Find where the given text appears and provide that cell's center as [X, Y] coordinate. 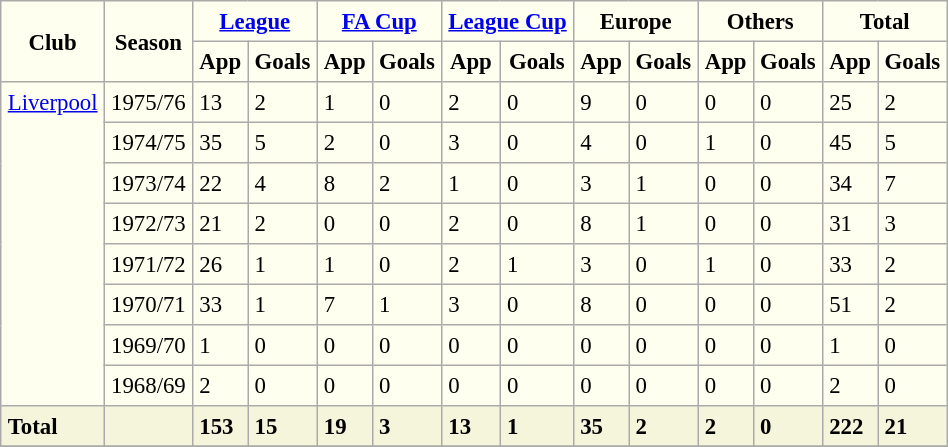
League [256, 21]
1969/70 [148, 345]
153 [220, 426]
1974/75 [148, 142]
1971/72 [148, 264]
51 [850, 304]
45 [850, 142]
1973/74 [148, 183]
Season [148, 42]
1968/69 [148, 385]
26 [220, 264]
15 [282, 426]
25 [850, 102]
League Cup [508, 21]
31 [850, 223]
1975/76 [148, 102]
Liverpool [52, 244]
Others [760, 21]
34 [850, 183]
19 [344, 426]
1970/71 [148, 304]
1972/73 [148, 223]
Club [52, 42]
FA Cup [380, 21]
9 [600, 102]
222 [850, 426]
Europe [636, 21]
22 [220, 183]
